Return (x, y) of the center of cell containing provided text 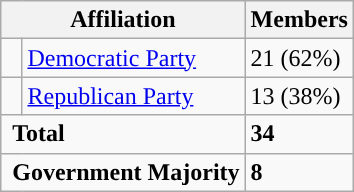
Affiliation (123, 20)
13 (38%) (299, 96)
8 (299, 172)
Republican Party (134, 96)
Government Majority (123, 172)
Total (123, 134)
Democratic Party (134, 58)
21 (62%) (299, 58)
34 (299, 134)
Members (299, 20)
